Identify which cell holds the provided text, then report its (X, Y) central coordinate. 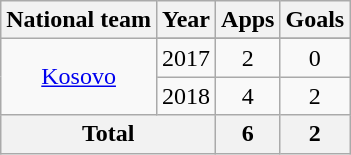
Kosovo (79, 77)
4 (248, 96)
Year (186, 20)
2017 (186, 58)
Apps (248, 20)
6 (248, 134)
Total (108, 134)
0 (315, 58)
National team (79, 20)
2018 (186, 96)
Goals (315, 20)
